Find where the given text appears and provide that cell's center as [x, y] coordinate. 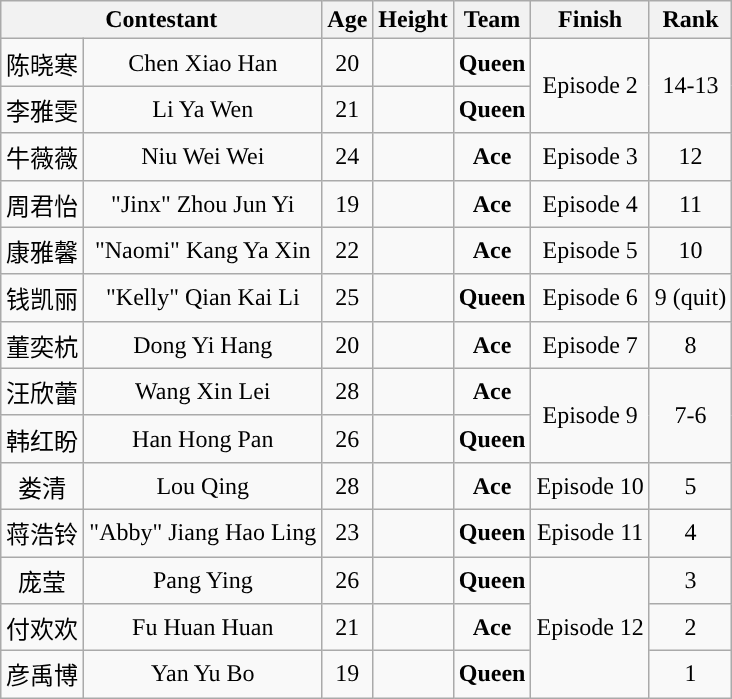
彦禹博 [42, 674]
"Naomi" Kang Ya Xin [203, 250]
Episode 6 [590, 298]
4 [690, 532]
周君怡 [42, 204]
付欢欢 [42, 628]
Li Ya Wen [203, 110]
Wang Xin Lei [203, 392]
Height [413, 20]
陈晓寒 [42, 62]
Episode 12 [590, 626]
娄清 [42, 486]
5 [690, 486]
12 [690, 156]
韩红盼 [42, 438]
"Abby" Jiang Hao Ling [203, 532]
Lou Qing [203, 486]
9 (quit) [690, 298]
Team [492, 20]
24 [348, 156]
Chen Xiao Han [203, 62]
蒋浩铃 [42, 532]
Contestant [162, 20]
Fu Huan Huan [203, 628]
Episode 10 [590, 486]
庞莹 [42, 580]
Episode 11 [590, 532]
Rank [690, 20]
Episode 3 [590, 156]
Episode 5 [590, 250]
汪欣蕾 [42, 392]
李雅雯 [42, 110]
"Kelly" Qian Kai Li [203, 298]
牛薇薇 [42, 156]
8 [690, 344]
"Jinx" Zhou Jun Yi [203, 204]
10 [690, 250]
25 [348, 298]
Finish [590, 20]
Dong Yi Hang [203, 344]
22 [348, 250]
Yan Yu Bo [203, 674]
Niu Wei Wei [203, 156]
1 [690, 674]
Pang Ying [203, 580]
Episode 2 [590, 86]
Han Hong Pan [203, 438]
3 [690, 580]
23 [348, 532]
11 [690, 204]
7-6 [690, 415]
Age [348, 20]
Episode 9 [590, 415]
钱凯丽 [42, 298]
Episode 4 [590, 204]
康雅馨 [42, 250]
2 [690, 628]
14-13 [690, 86]
Episode 7 [590, 344]
董奕杭 [42, 344]
